Output the [X, Y] coordinate of the center of the cell containing the given text.  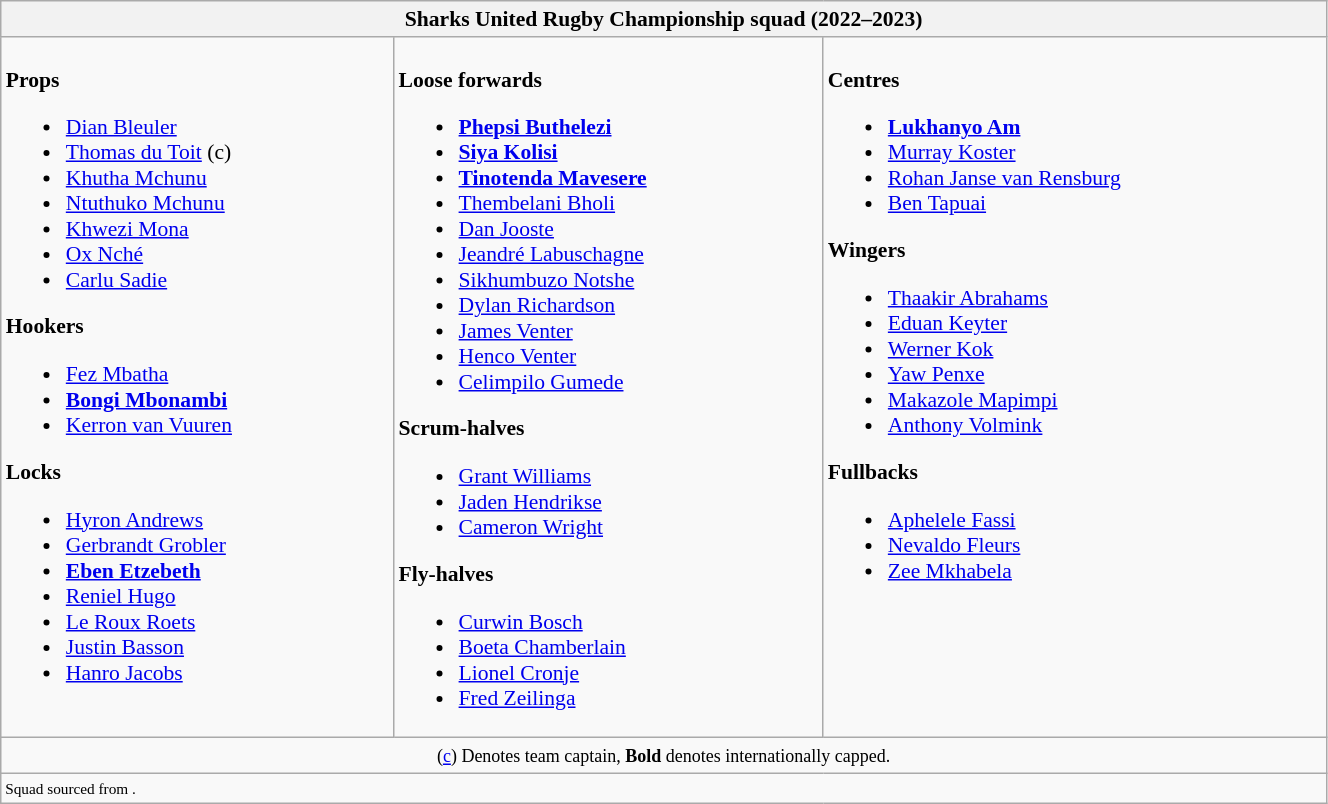
(c) Denotes team captain, Bold denotes internationally capped. [664, 755]
Sharks United Rugby Championship squad (2022–2023) [664, 19]
Squad sourced from . [664, 788]
